Pinpoint the cell where the given text exists, returning its (X, Y) midpoint coordinate. 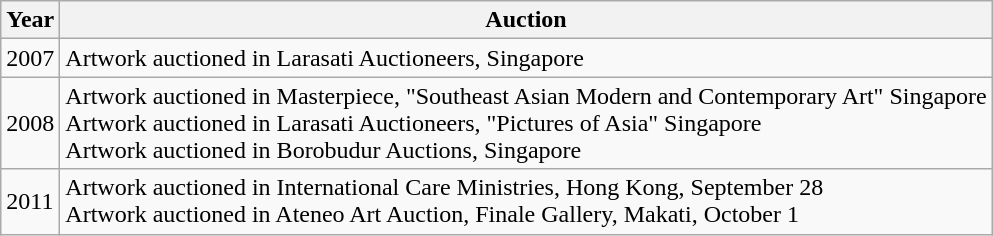
2011 (30, 202)
2007 (30, 58)
Artwork auctioned in International Care Ministries, Hong Kong, September 28Artwork auctioned in Ateneo Art Auction, Finale Gallery, Makati, October 1 (526, 202)
Auction (526, 20)
2008 (30, 123)
Artwork auctioned in Larasati Auctioneers, Singapore (526, 58)
Year (30, 20)
